Return the (X, Y) coordinate for the center point of the cell that contains the specified text.  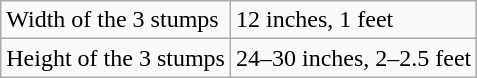
24–30 inches, 2–2.5 feet (353, 58)
Height of the 3 stumps (116, 58)
12 inches, 1 feet (353, 20)
Width of the 3 stumps (116, 20)
